Capture the cell that displays the provided text and extract its [X, Y] central coordinate. 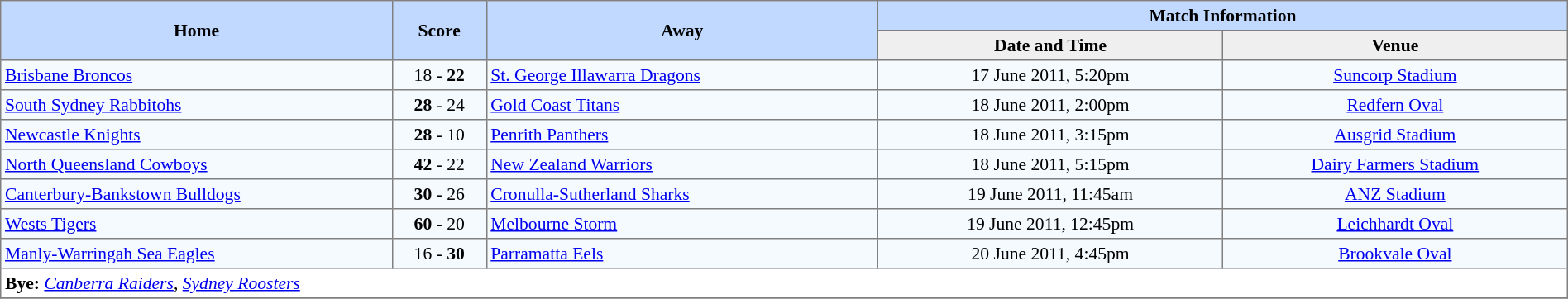
South Sydney Rabbitohs [197, 105]
17 June 2011, 5:20pm [1050, 75]
Suncorp Stadium [1394, 75]
28 - 10 [439, 135]
Bye: Canberra Raiders, Sydney Roosters [784, 283]
30 - 26 [439, 194]
North Queensland Cowboys [197, 164]
20 June 2011, 4:45pm [1050, 254]
Venue [1394, 45]
Newcastle Knights [197, 135]
28 - 24 [439, 105]
Brisbane Broncos [197, 75]
St. George Illawarra Dragons [682, 75]
Away [682, 31]
18 June 2011, 2:00pm [1050, 105]
Gold Coast Titans [682, 105]
Manly-Warringah Sea Eagles [197, 254]
18 - 22 [439, 75]
Match Information [1223, 16]
60 - 20 [439, 224]
Leichhardt Oval [1394, 224]
Canterbury-Bankstown Bulldogs [197, 194]
Dairy Farmers Stadium [1394, 164]
Penrith Panthers [682, 135]
Home [197, 31]
Date and Time [1050, 45]
New Zealand Warriors [682, 164]
Parramatta Eels [682, 254]
Brookvale Oval [1394, 254]
18 June 2011, 5:15pm [1050, 164]
16 - 30 [439, 254]
42 - 22 [439, 164]
Wests Tigers [197, 224]
19 June 2011, 12:45pm [1050, 224]
Melbourne Storm [682, 224]
Ausgrid Stadium [1394, 135]
18 June 2011, 3:15pm [1050, 135]
Redfern Oval [1394, 105]
Score [439, 31]
ANZ Stadium [1394, 194]
Cronulla-Sutherland Sharks [682, 194]
19 June 2011, 11:45am [1050, 194]
